Locate the cell with the specified text and output its (X, Y) center coordinate. 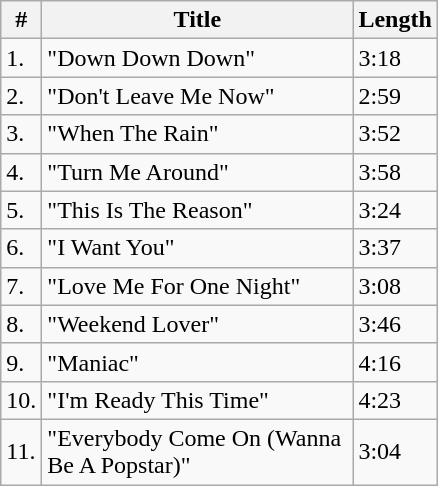
"I'm Ready This Time" (198, 400)
3:08 (395, 286)
1. (22, 58)
5. (22, 210)
3:58 (395, 172)
"Down Down Down" (198, 58)
7. (22, 286)
"Turn Me Around" (198, 172)
2:59 (395, 96)
"I Want You" (198, 248)
3:46 (395, 324)
# (22, 20)
Title (198, 20)
6. (22, 248)
3:24 (395, 210)
4. (22, 172)
8. (22, 324)
Length (395, 20)
"Maniac" (198, 362)
"When The Rain" (198, 134)
9. (22, 362)
"Weekend Lover" (198, 324)
"This Is The Reason" (198, 210)
"Love Me For One Night" (198, 286)
4:23 (395, 400)
3:37 (395, 248)
3:52 (395, 134)
3:04 (395, 452)
10. (22, 400)
11. (22, 452)
3. (22, 134)
3:18 (395, 58)
4:16 (395, 362)
"Don't Leave Me Now" (198, 96)
"Everybody Come On (Wanna Be A Popstar)" (198, 452)
2. (22, 96)
